Scan for the cell matching the given text and deliver its (x, y) coordinate at center. 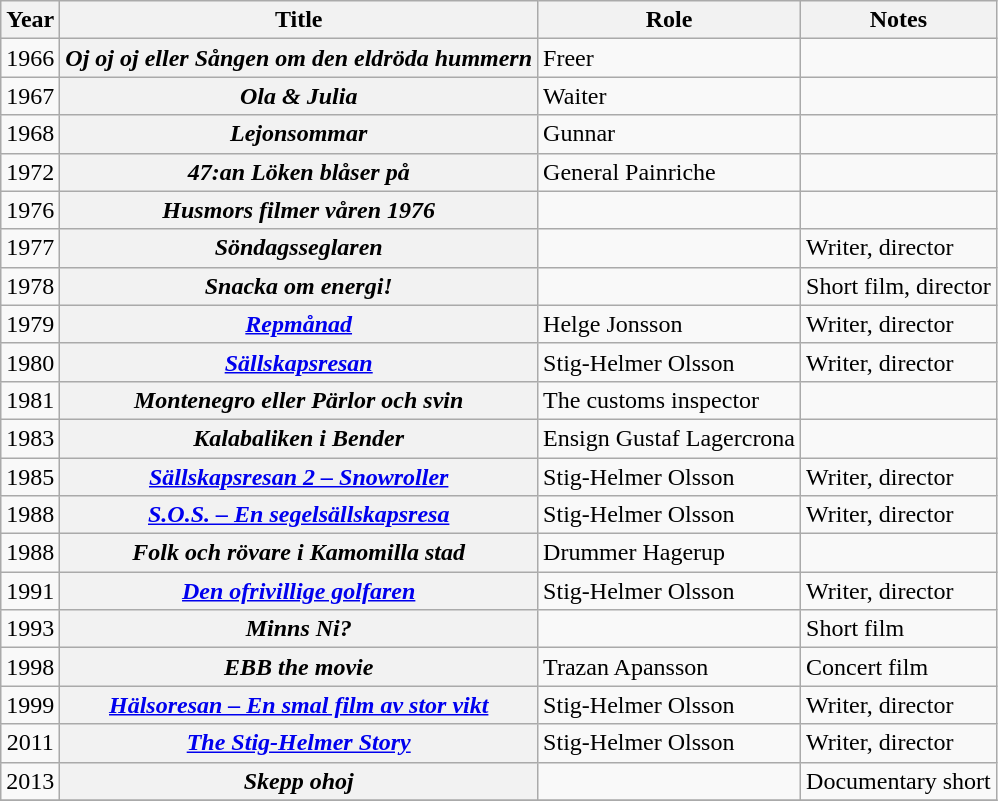
Documentary short (899, 781)
Hälsoresan – En smal film av stor vikt (299, 705)
1977 (30, 248)
Short film, director (899, 286)
Lejonsommar (299, 134)
Sällskapsresan (299, 362)
Oj oj oj eller Sången om den eldröda hummern (299, 58)
1999 (30, 705)
Den ofrivillige golfaren (299, 591)
General Painriche (670, 172)
2013 (30, 781)
1985 (30, 477)
Repmånad (299, 324)
47:an Löken blåser på (299, 172)
Freer (670, 58)
1998 (30, 667)
Ola & Julia (299, 96)
Notes (899, 20)
The customs inspector (670, 400)
1983 (30, 438)
Year (30, 20)
Title (299, 20)
1991 (30, 591)
1980 (30, 362)
Ensign Gustaf Lagercrona (670, 438)
1981 (30, 400)
2011 (30, 743)
Kalabaliken i Bender (299, 438)
Helge Jonsson (670, 324)
Sällskapsresan 2 – Snowroller (299, 477)
1979 (30, 324)
Gunnar (670, 134)
Folk och rövare i Kamomilla stad (299, 553)
Söndagsseglaren (299, 248)
Role (670, 20)
1967 (30, 96)
EBB the movie (299, 667)
Snacka om energi! (299, 286)
Trazan Apansson (670, 667)
Husmors filmer våren 1976 (299, 210)
S.O.S. – En segelsällskapsresa (299, 515)
Waiter (670, 96)
1976 (30, 210)
Minns Ni? (299, 629)
1978 (30, 286)
The Stig-Helmer Story (299, 743)
Montenegro eller Pärlor och svin (299, 400)
Skepp ohoj (299, 781)
1968 (30, 134)
Drummer Hagerup (670, 553)
1972 (30, 172)
Concert film (899, 667)
Short film (899, 629)
1993 (30, 629)
1966 (30, 58)
